Identify which cell holds the provided text, then report its [X, Y] central coordinate. 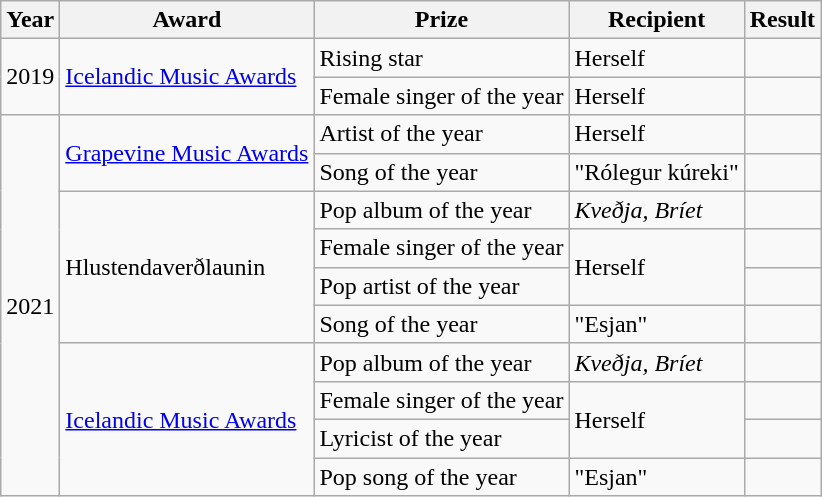
Award [187, 20]
Prize [442, 20]
"Rólegur kúreki" [656, 172]
Hlustendaverðlaunin [187, 267]
Pop artist of the year [442, 286]
Lyricist of the year [442, 438]
Rising star [442, 58]
Recipient [656, 20]
Grapevine Music Awards [187, 153]
2021 [30, 306]
Result [782, 20]
2019 [30, 77]
Artist of the year [442, 134]
Pop song of the year [442, 477]
Year [30, 20]
